Output the [X, Y] coordinate of the center of the cell containing the given text.  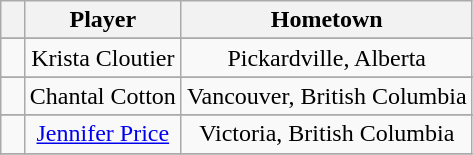
Jennifer Price [102, 134]
Krista Cloutier [102, 58]
Player [102, 20]
Chantal Cotton [102, 96]
Victoria, British Columbia [326, 134]
Vancouver, British Columbia [326, 96]
Hometown [326, 20]
Pickardville, Alberta [326, 58]
